Pinpoint the cell where the given text exists, returning its [x, y] midpoint coordinate. 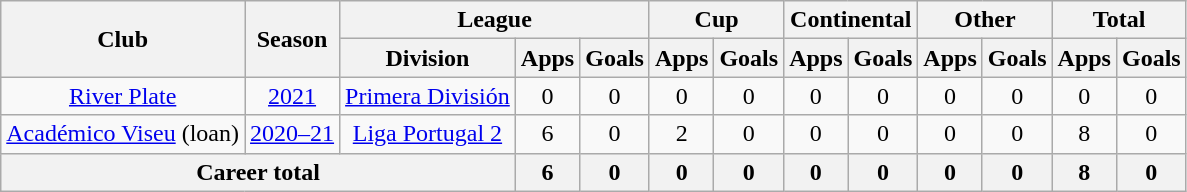
Other [985, 20]
2 [681, 134]
Club [123, 39]
Cup [716, 20]
River Plate [123, 96]
Primera División [428, 96]
Career total [258, 172]
Continental [851, 20]
Total [1119, 20]
Division [428, 58]
Season [292, 39]
2021 [292, 96]
League [495, 20]
2020–21 [292, 134]
Académico Viseu (loan) [123, 134]
Liga Portugal 2 [428, 134]
